Capture the cell that displays the provided text and extract its (X, Y) central coordinate. 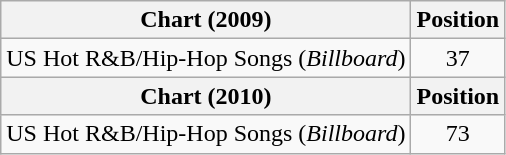
73 (458, 134)
37 (458, 58)
Chart (2009) (206, 20)
Chart (2010) (206, 96)
